Scan for the cell matching the given text and deliver its [x, y] coordinate at center. 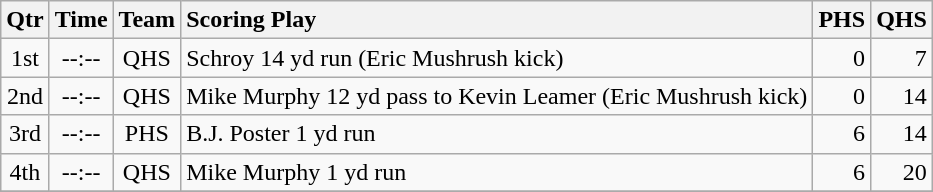
B.J. Poster 1 yd run [497, 134]
Time [81, 20]
20 [902, 172]
Team [147, 20]
Mike Murphy 12 yd pass to Kevin Leamer (Eric Mushrush kick) [497, 96]
3rd [25, 134]
Mike Murphy 1 yd run [497, 172]
2nd [25, 96]
7 [902, 58]
1st [25, 58]
4th [25, 172]
Qtr [25, 20]
Scoring Play [497, 20]
Schroy 14 yd run (Eric Mushrush kick) [497, 58]
